Locate the cell with the specified text and output its (x, y) center coordinate. 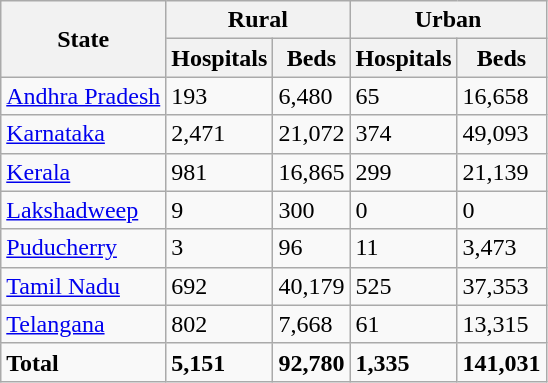
6,480 (312, 96)
193 (220, 96)
981 (220, 172)
9 (220, 210)
2,471 (220, 134)
7,668 (312, 324)
Kerala (84, 172)
16,865 (312, 172)
374 (404, 134)
300 (312, 210)
21,139 (502, 172)
Karnataka (84, 134)
Urban (448, 20)
State (84, 39)
Puducherry (84, 248)
16,658 (502, 96)
65 (404, 96)
92,780 (312, 362)
Tamil Nadu (84, 286)
692 (220, 286)
21,072 (312, 134)
Rural (258, 20)
Andhra Pradesh (84, 96)
61 (404, 324)
5,151 (220, 362)
1,335 (404, 362)
299 (404, 172)
141,031 (502, 362)
96 (312, 248)
Lakshadweep (84, 210)
11 (404, 248)
49,093 (502, 134)
525 (404, 286)
802 (220, 324)
37,353 (502, 286)
40,179 (312, 286)
3,473 (502, 248)
3 (220, 248)
Telangana (84, 324)
Total (84, 362)
13,315 (502, 324)
